For the text-containing cell, return its midpoint in (x, y) coordinate format. 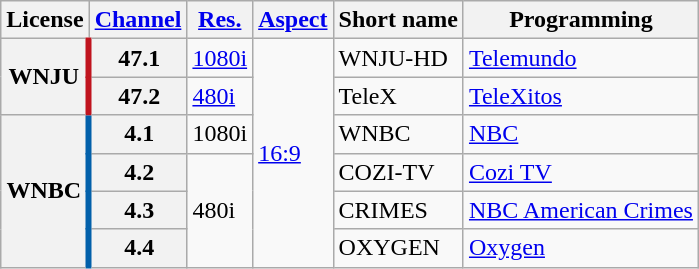
License (45, 20)
Programming (580, 20)
OXYGEN (398, 248)
4.3 (138, 210)
47.1 (138, 58)
CRIMES (398, 210)
TeleX (398, 96)
4.1 (138, 134)
4.2 (138, 172)
Channel (138, 20)
NBC (580, 134)
Res. (220, 20)
Telemundo (580, 58)
16:9 (293, 153)
WNJU (45, 77)
Short name (398, 20)
Oxygen (580, 248)
47.2 (138, 96)
COZI-TV (398, 172)
NBC American Crimes (580, 210)
Cozi TV (580, 172)
WNJU-HD (398, 58)
4.4 (138, 248)
TeleXitos (580, 96)
Aspect (293, 20)
